Determine the (x, y) coordinate at the center of the cell enclosing the given text.  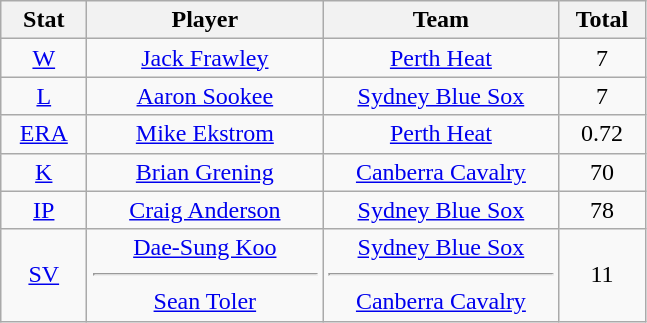
L (44, 96)
Aaron Sookee (205, 96)
ERA (44, 134)
Player (205, 20)
Mike Ekstrom (205, 134)
Jack Frawley (205, 58)
Canberra Cavalry (441, 172)
Brian Grening (205, 172)
Total (602, 20)
11 (602, 275)
SV (44, 275)
78 (602, 210)
Stat (44, 20)
70 (602, 172)
K (44, 172)
Craig Anderson (205, 210)
W (44, 58)
Dae-Sung KooSean Toler (205, 275)
0.72 (602, 134)
Sydney Blue SoxCanberra Cavalry (441, 275)
Team (441, 20)
IP (44, 210)
